Locate the cell with the specified text and output its (X, Y) center coordinate. 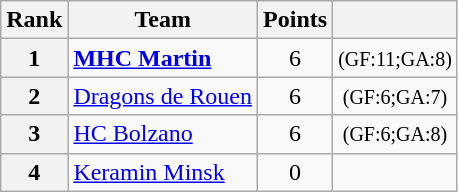
0 (296, 172)
Keramin Minsk (163, 172)
4 (34, 172)
Dragons de Rouen (163, 96)
2 (34, 96)
(GF:6;GA:7) (396, 96)
3 (34, 134)
HC Bolzano (163, 134)
Rank (34, 20)
Points (296, 20)
MHC Martin (163, 58)
(GF:11;GA:8) (396, 58)
Team (163, 20)
1 (34, 58)
(GF:6;GA:8) (396, 134)
